Determine the (X, Y) coordinate at the center of the cell enclosing the given text.  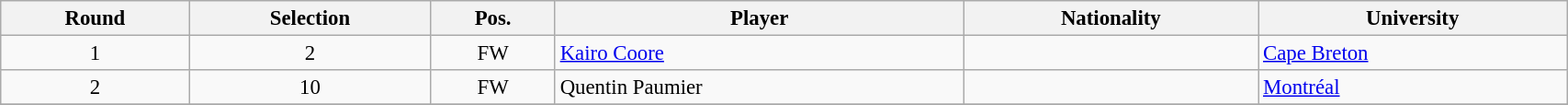
Quentin Paumier (759, 87)
1 (96, 53)
Pos. (492, 18)
University (1413, 18)
Kairo Coore (759, 53)
Selection (310, 18)
Nationality (1111, 18)
Montréal (1413, 87)
Round (96, 18)
Cape Breton (1413, 53)
Player (759, 18)
10 (310, 87)
